Return [X, Y] of the center of cell containing provided text 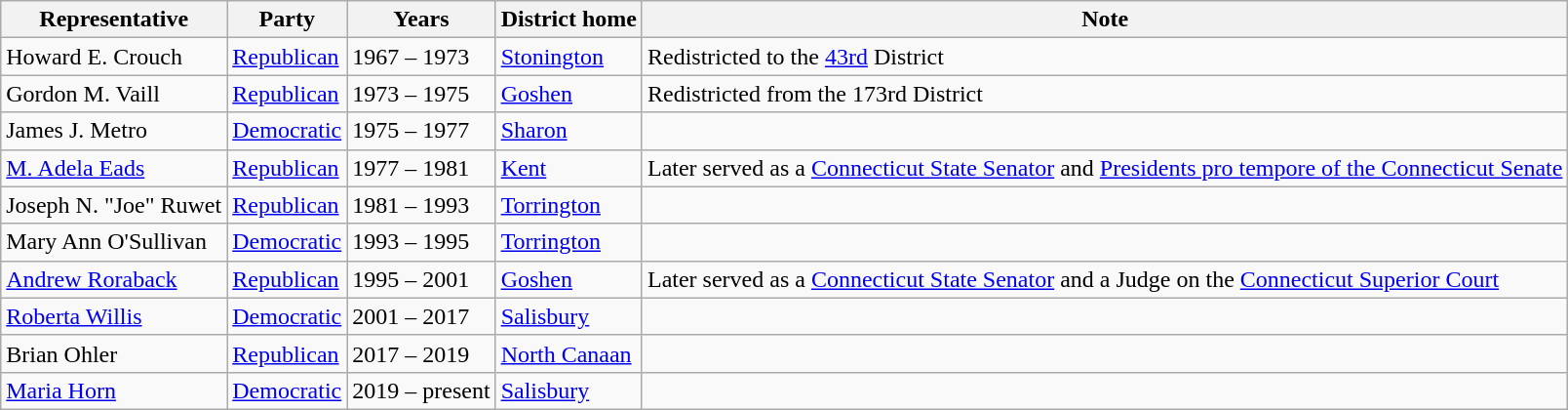
Mary Ann O'Sullivan [114, 242]
Kent [568, 168]
North Canaan [568, 353]
1967 – 1973 [421, 57]
1973 – 1975 [421, 94]
James J. Metro [114, 131]
Redistricted from the 173rd District [1104, 94]
Later served as a Connecticut State Senator and Presidents pro tempore of the Connecticut Senate [1104, 168]
1981 – 1993 [421, 205]
2001 – 2017 [421, 316]
Redistricted to the 43rd District [1104, 57]
District home [568, 20]
Stonington [568, 57]
Maria Horn [114, 390]
Roberta Willis [114, 316]
2017 – 2019 [421, 353]
1977 – 1981 [421, 168]
1975 – 1977 [421, 131]
Party [287, 20]
Later served as a Connecticut State Senator and a Judge on the Connecticut Superior Court [1104, 279]
1995 – 2001 [421, 279]
Note [1104, 20]
Gordon M. Vaill [114, 94]
Howard E. Crouch [114, 57]
M. Adela Eads [114, 168]
2019 – present [421, 390]
Brian Ohler [114, 353]
Years [421, 20]
Andrew Roraback [114, 279]
1993 – 1995 [421, 242]
Sharon [568, 131]
Joseph N. "Joe" Ruwet [114, 205]
Representative [114, 20]
